Locate the cell with the specified text and output its [X, Y] center coordinate. 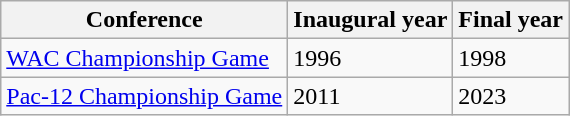
1996 [370, 58]
1998 [511, 58]
Inaugural year [370, 20]
Pac-12 Championship Game [144, 96]
Final year [511, 20]
WAC Championship Game [144, 58]
2011 [370, 96]
2023 [511, 96]
Conference [144, 20]
